Locate the cell with the specified text and output its (X, Y) center coordinate. 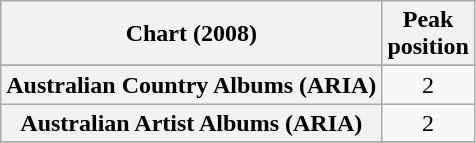
Chart (2008) (192, 34)
Australian Country Albums (ARIA) (192, 85)
Peak position (428, 34)
Australian Artist Albums (ARIA) (192, 123)
